Detect which cell encompasses the target text, then output its [x, y] center coordinate. 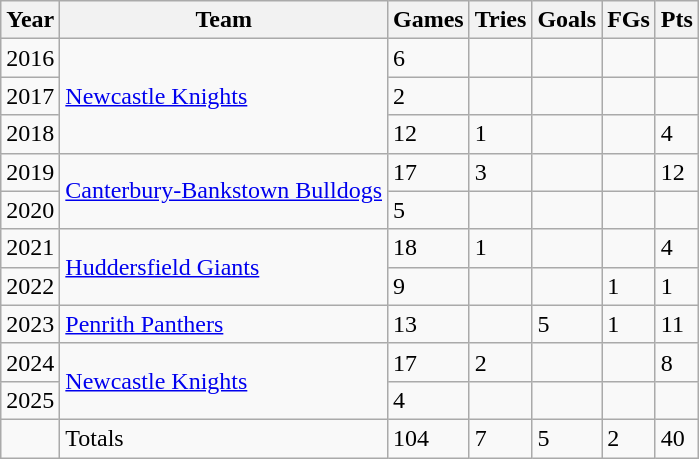
2019 [30, 172]
Year [30, 20]
2020 [30, 210]
9 [429, 286]
2021 [30, 248]
6 [429, 58]
7 [500, 438]
2016 [30, 58]
13 [429, 324]
Games [429, 20]
8 [676, 362]
2024 [30, 362]
40 [676, 438]
2018 [30, 134]
Canterbury-Bankstown Bulldogs [224, 191]
Pts [676, 20]
Huddersfield Giants [224, 267]
11 [676, 324]
2017 [30, 96]
3 [500, 172]
Penrith Panthers [224, 324]
18 [429, 248]
2022 [30, 286]
Tries [500, 20]
104 [429, 438]
2023 [30, 324]
Goals [567, 20]
Team [224, 20]
FGs [629, 20]
Totals [224, 438]
2025 [30, 400]
